Identify which cell holds the provided text, then report its [x, y] central coordinate. 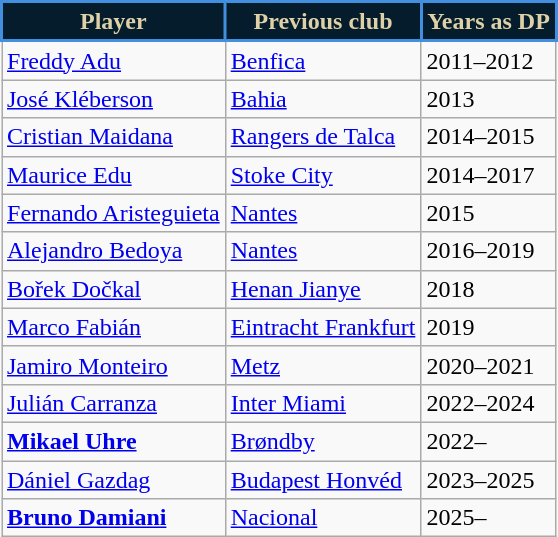
2022– [488, 441]
Inter Miami [323, 403]
Henan Jianye [323, 289]
2011–2012 [488, 60]
2014–2015 [488, 137]
Years as DP [488, 22]
Maurice Edu [114, 175]
José Kléberson [114, 99]
Previous club [323, 22]
2023–2025 [488, 479]
2020–2021 [488, 365]
Mikael Uhre [114, 441]
Budapest Honvéd [323, 479]
2014–2017 [488, 175]
2013 [488, 99]
Marco Fabián [114, 327]
Bruno Damiani [114, 518]
Player [114, 22]
2018 [488, 289]
2022–2024 [488, 403]
Metz [323, 365]
Dániel Gazdag [114, 479]
Alejandro Bedoya [114, 251]
Bořek Dočkal [114, 289]
Stoke City [323, 175]
2015 [488, 213]
Brøndby [323, 441]
Rangers de Talca [323, 137]
Bahia [323, 99]
Benfica [323, 60]
Eintracht Frankfurt [323, 327]
2025– [488, 518]
Cristian Maidana [114, 137]
Jamiro Monteiro [114, 365]
Freddy Adu [114, 60]
2019 [488, 327]
Nacional [323, 518]
Julián Carranza [114, 403]
Fernando Aristeguieta [114, 213]
2016–2019 [488, 251]
